Identify which cell holds the provided text, then report its [X, Y] central coordinate. 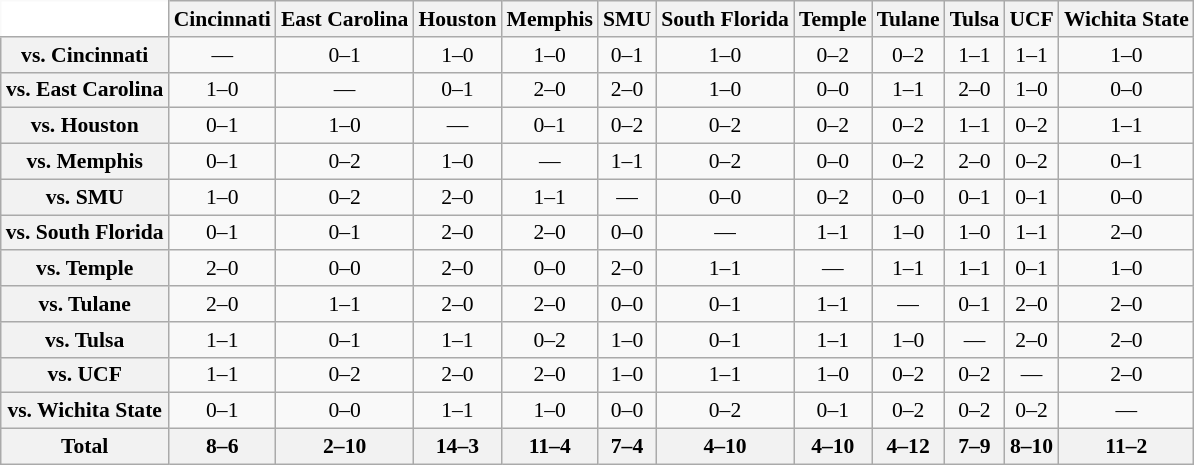
7–9 [975, 447]
vs. Cincinnati [85, 55]
Tulsa [975, 19]
vs. Tulsa [85, 340]
8–10 [1031, 447]
vs. Houston [85, 126]
14–3 [457, 447]
vs. Memphis [85, 162]
vs. Wichita State [85, 411]
vs. Tulane [85, 304]
Tulane [908, 19]
Houston [457, 19]
vs. SMU [85, 197]
4–12 [908, 447]
vs. Temple [85, 269]
Total [85, 447]
Cincinnati [222, 19]
8–6 [222, 447]
7–4 [627, 447]
East Carolina [344, 19]
Memphis [549, 19]
UCF [1031, 19]
Wichita State [1126, 19]
Temple [833, 19]
11–4 [549, 447]
vs. East Carolina [85, 90]
vs. South Florida [85, 233]
11–2 [1126, 447]
2–10 [344, 447]
South Florida [725, 19]
SMU [627, 19]
vs. UCF [85, 375]
